Find where the given text appears and provide that cell's center as [x, y] coordinate. 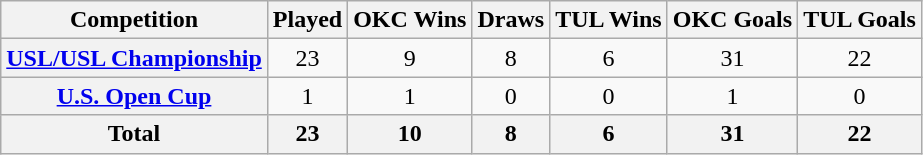
OKC Goals [732, 20]
U.S. Open Cup [134, 96]
Played [307, 20]
Draws [511, 20]
Total [134, 134]
Competition [134, 20]
USL/USL Championship [134, 58]
OKC Wins [410, 20]
TUL Wins [609, 20]
9 [410, 58]
TUL Goals [860, 20]
10 [410, 134]
